For the text-containing cell, return its midpoint in [X, Y] coordinate format. 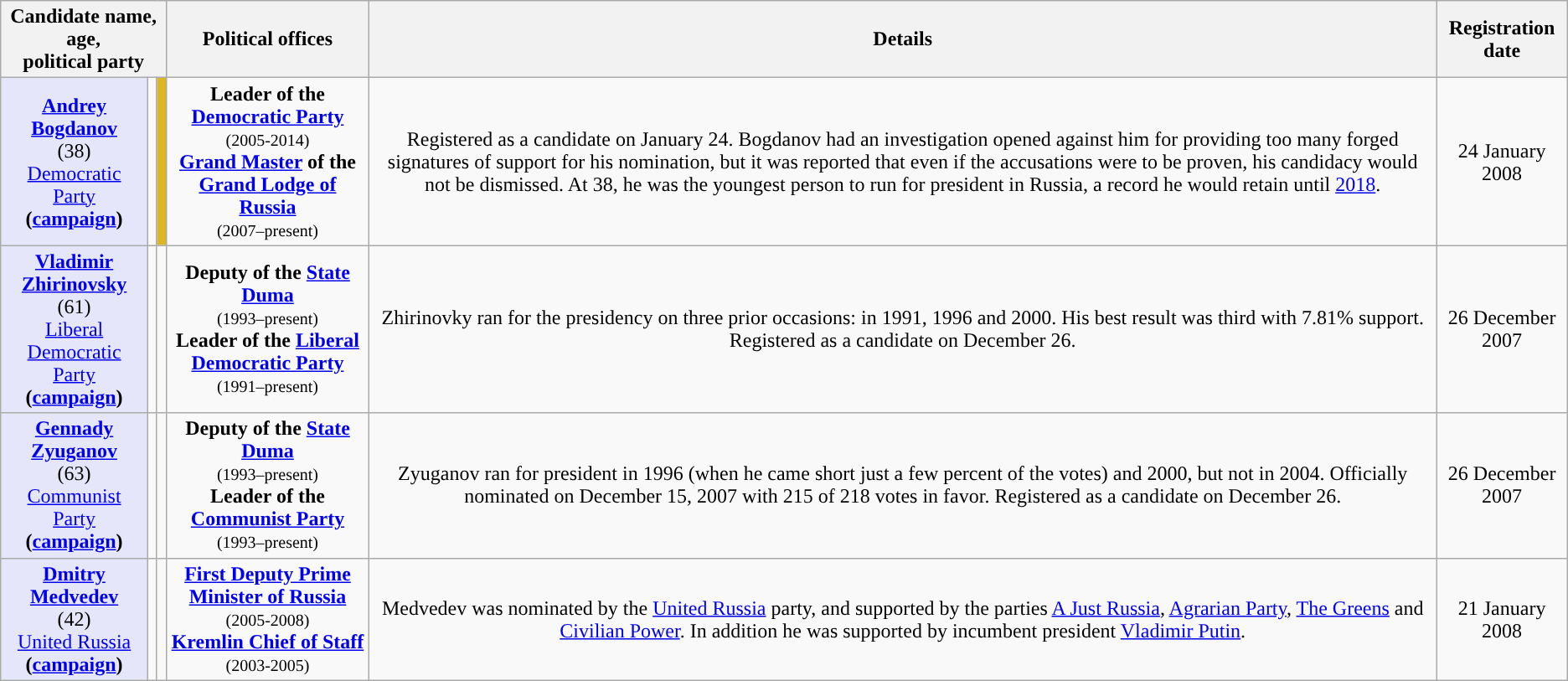
Gennady Zyuganov(63)Communist Party(campaign) [75, 486]
Vladimir Zhirinovsky(61)Liberal Democratic Party(campaign) [75, 329]
Andrey Bogdanov(38)Democratic Party(campaign) [75, 162]
Deputy of the State Duma(1993–present)Leader of the Liberal Democratic Party(1991–present) [268, 329]
First Deputy Prime Minister of Russia(2005-2008)Kremlin Chief of Staff(2003-2005) [268, 619]
Dmitry Medvedev(42)United Russia(campaign) [75, 619]
Deputy of the State Duma(1993–present)Leader of the Communist Party(1993–present) [268, 486]
Registration date [1502, 39]
24 January 2008 [1502, 162]
Leader of the Democratic Party(2005-2014)Grand Master of the Grand Lodge of Russia(2007–present) [268, 162]
Political offices [268, 39]
21 January 2008 [1502, 619]
Candidate name, age,political party [84, 39]
Details [903, 39]
